Extract the [X, Y] coordinate from the center of the cell holding the provided text.  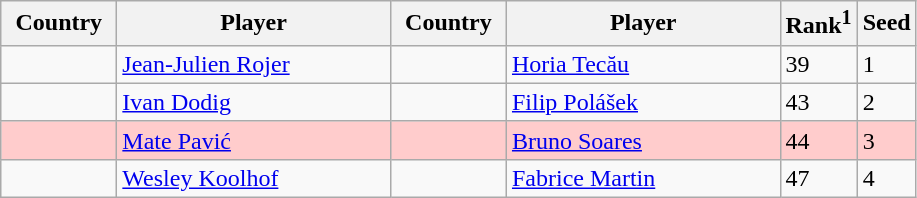
Jean-Julien Rojer [254, 64]
Rank1 [818, 24]
Filip Polášek [643, 102]
Seed [886, 24]
44 [818, 140]
Mate Pavić [254, 140]
1 [886, 64]
3 [886, 140]
Wesley Koolhof [254, 178]
39 [818, 64]
43 [818, 102]
Bruno Soares [643, 140]
47 [818, 178]
2 [886, 102]
Horia Tecău [643, 64]
Fabrice Martin [643, 178]
Ivan Dodig [254, 102]
4 [886, 178]
